Determine the [x, y] coordinate at the center of the cell enclosing the given text.  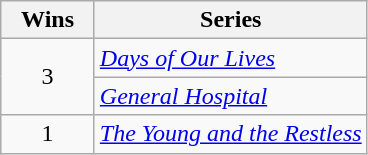
The Young and the Restless [230, 134]
General Hospital [230, 96]
1 [48, 134]
3 [48, 77]
Series [230, 20]
Wins [48, 20]
Days of Our Lives [230, 58]
